Find where the given text appears and provide that cell's center as (x, y) coordinate. 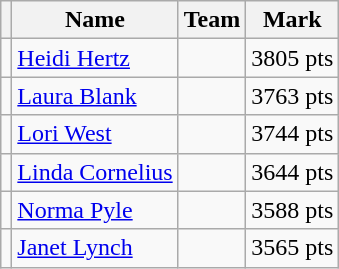
Team (212, 20)
Mark (292, 20)
Norma Pyle (95, 210)
3763 pts (292, 96)
Laura Blank (95, 96)
Janet Lynch (95, 248)
3565 pts (292, 248)
3644 pts (292, 172)
Heidi Hertz (95, 58)
Linda Cornelius (95, 172)
3805 pts (292, 58)
Name (95, 20)
Lori West (95, 134)
3588 pts (292, 210)
3744 pts (292, 134)
